Locate the cell with the specified text and output its [X, Y] center coordinate. 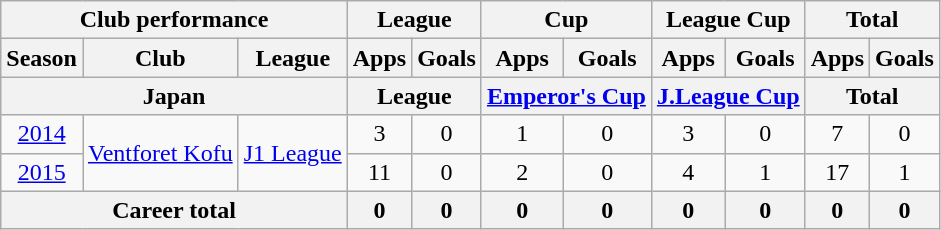
Club performance [174, 20]
11 [379, 172]
Career total [174, 210]
J.League Cup [728, 96]
2015 [42, 172]
Ventforet Kofu [160, 153]
League Cup [728, 20]
2 [522, 172]
2014 [42, 134]
7 [837, 134]
Japan [174, 96]
J1 League [292, 153]
Club [160, 58]
Season [42, 58]
Emperor's Cup [566, 96]
4 [688, 172]
17 [837, 172]
Cup [566, 20]
